Return (x, y) of the center of cell containing provided text 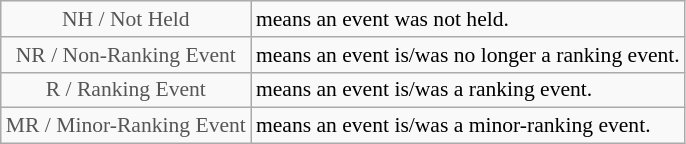
R / Ranking Event (126, 90)
NR / Non-Ranking Event (126, 55)
means an event is/was a ranking event. (468, 90)
means an event was not held. (468, 19)
means an event is/was a minor-ranking event. (468, 126)
NH / Not Held (126, 19)
MR / Minor-Ranking Event (126, 126)
means an event is/was no longer a ranking event. (468, 55)
